Locate the cell with the specified text and output its [X, Y] center coordinate. 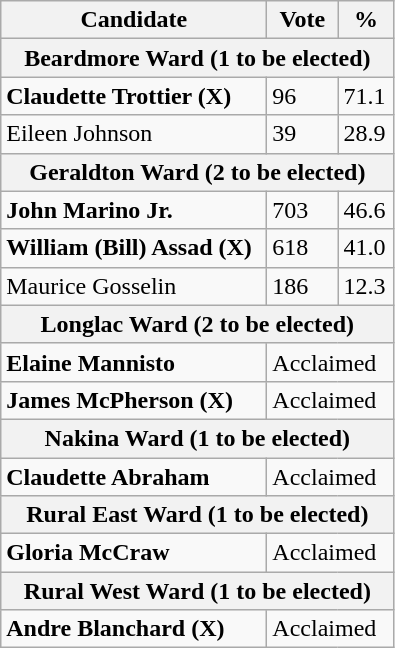
William (Bill) Assad (X) [134, 248]
Nakina Ward (1 to be elected) [198, 438]
John Marino Jr. [134, 210]
Geraldton Ward (2 to be elected) [198, 172]
71.1 [366, 96]
Longlac Ward (2 to be elected) [198, 324]
Eileen Johnson [134, 134]
618 [302, 248]
46.6 [366, 210]
Claudette Abraham [134, 477]
28.9 [366, 134]
% [366, 20]
Andre Blanchard (X) [134, 629]
12.3 [366, 286]
41.0 [366, 248]
Rural East Ward (1 to be elected) [198, 515]
Claudette Trottier (X) [134, 96]
Elaine Mannisto [134, 362]
Vote [302, 20]
Candidate [134, 20]
96 [302, 96]
Gloria McCraw [134, 553]
703 [302, 210]
39 [302, 134]
186 [302, 286]
Rural West Ward (1 to be elected) [198, 591]
Beardmore Ward (1 to be elected) [198, 58]
Maurice Gosselin [134, 286]
James McPherson (X) [134, 400]
